Output the (X, Y) coordinate of the center of the cell containing the given text.  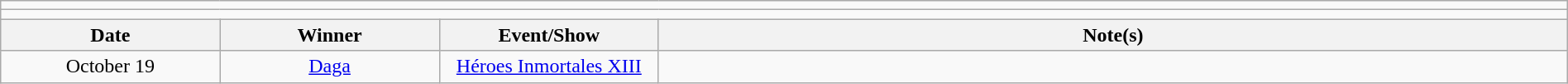
Note(s) (1113, 35)
Héroes Inmortales XIII (549, 67)
Winner (329, 35)
Daga (329, 67)
Date (111, 35)
Event/Show (549, 35)
October 19 (111, 67)
